Return the (x, y) coordinate for the center point of the cell that contains the specified text.  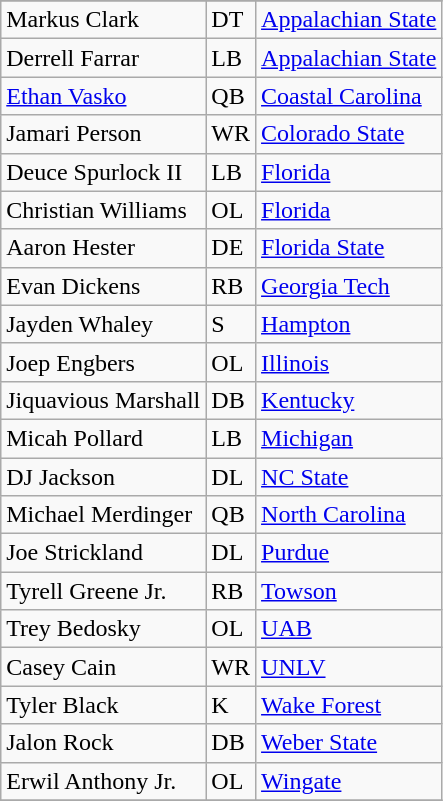
Michael Merdinger (104, 515)
Coastal Carolina (349, 96)
Deuce Spurlock II (104, 172)
K (231, 705)
Evan Dickens (104, 286)
Michigan (349, 438)
DJ Jackson (104, 477)
Derrell Farrar (104, 58)
Tyrell Greene Jr. (104, 591)
DE (231, 248)
Erwil Anthony Jr. (104, 781)
Markus Clark (104, 20)
Florida State (349, 248)
Purdue (349, 553)
Hampton (349, 324)
Aaron Hester (104, 248)
UNLV (349, 667)
S (231, 324)
Trey Bedosky (104, 629)
Georgia Tech (349, 286)
Wake Forest (349, 705)
Jayden Whaley (104, 324)
Kentucky (349, 400)
Ethan Vasko (104, 96)
Christian Williams (104, 210)
Jiquavious Marshall (104, 400)
NC State (349, 477)
Weber State (349, 743)
Casey Cain (104, 667)
Tyler Black (104, 705)
UAB (349, 629)
North Carolina (349, 515)
Wingate (349, 781)
Micah Pollard (104, 438)
DT (231, 20)
Colorado State (349, 134)
Towson (349, 591)
Jamari Person (104, 134)
Jalon Rock (104, 743)
Illinois (349, 362)
Joep Engbers (104, 362)
Joe Strickland (104, 553)
